Detect which cell encompasses the target text, then output its [x, y] center coordinate. 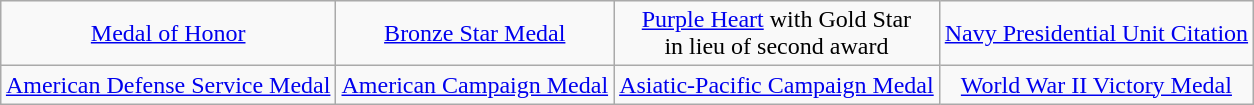
Asiatic-Pacific Campaign Medal [777, 85]
World War II Victory Medal [1096, 85]
Bronze Star Medal [475, 34]
Purple Heart with Gold Starin lieu of second award [777, 34]
Medal of Honor [168, 34]
American Campaign Medal [475, 85]
Navy Presidential Unit Citation [1096, 34]
American Defense Service Medal [168, 85]
